Return (x, y) of the center of cell containing provided text 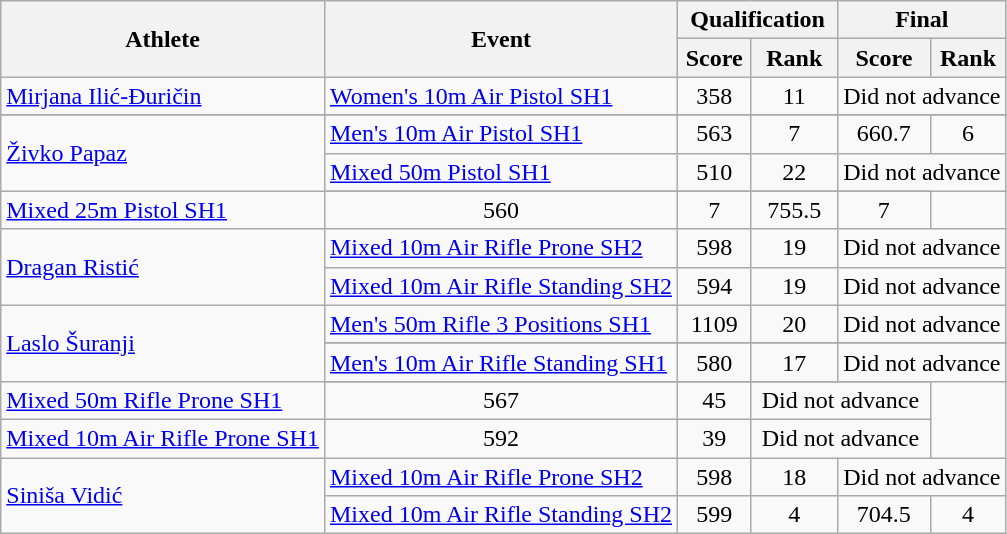
592 (500, 438)
Dragan Ristić (163, 267)
Women's 10m Air Pistol SH1 (500, 96)
Živko Papaz (163, 153)
Mixed 50m Pistol SH1 (500, 172)
Qualification (758, 20)
599 (714, 515)
660.7 (884, 134)
39 (714, 438)
1109 (714, 324)
594 (714, 286)
11 (794, 96)
Mixed 25m Pistol SH1 (163, 210)
755.5 (794, 210)
704.5 (884, 515)
18 (794, 477)
567 (500, 400)
17 (794, 362)
580 (714, 362)
358 (714, 96)
510 (714, 172)
Mixed 50m Rifle Prone SH1 (163, 400)
560 (500, 210)
Men's 10m Air Rifle Standing SH1 (500, 362)
6 (968, 134)
563 (714, 134)
Final (922, 20)
Men's 50m Rifle 3 Positions SH1 (500, 324)
Mixed 10m Air Rifle Prone SH1 (163, 438)
Men's 10m Air Pistol SH1 (500, 134)
Siniša Vidić (163, 496)
Laslo Šuranji (163, 343)
22 (794, 172)
Mirjana Ilić-Đuričin (163, 96)
Athlete (163, 39)
Event (500, 39)
45 (714, 400)
20 (794, 324)
